Locate the cell with the specified text and output its (X, Y) center coordinate. 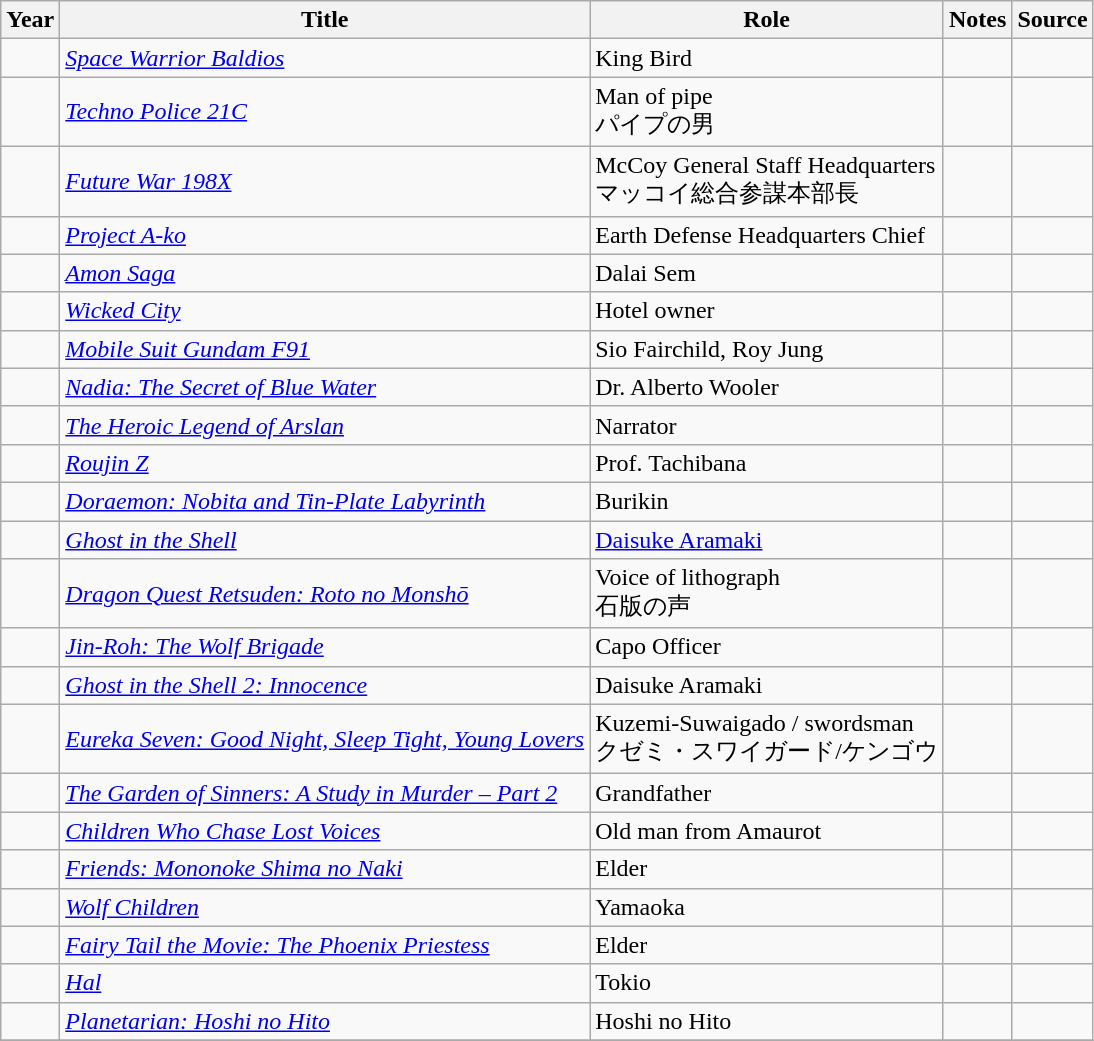
Wolf Children (325, 907)
The Garden of Sinners: A Study in Murder – Part 2 (325, 793)
Year (30, 20)
Source (1052, 20)
Grandfather (767, 793)
Wicked City (325, 311)
Burikin (767, 501)
Jin-Roh: The Wolf Brigade (325, 647)
Eureka Seven: Good Night, Sleep Tight, Young Lovers (325, 739)
Dragon Quest Retsuden: Roto no Monshō (325, 594)
Man of pipeパイプの男 (767, 112)
Dr. Alberto Wooler (767, 387)
Hal (325, 983)
Amon Saga (325, 273)
Friends: Mononoke Shima no Naki (325, 869)
Prof. Tachibana (767, 463)
Future War 198X (325, 181)
Techno Police 21C (325, 112)
McCoy General Staff Headquartersマッコイ総合参謀本部長 (767, 181)
Role (767, 20)
Notes (977, 20)
Mobile Suit Gundam F91 (325, 349)
Voice of lithograph石版の声 (767, 594)
Roujin Z (325, 463)
Yamaoka (767, 907)
The Heroic Legend of Arslan (325, 425)
Kuzemi-Suwaigado / swordsmanクゼミ・スワイガード/ケンゴウ (767, 739)
Children Who Chase Lost Voices (325, 831)
Hotel owner (767, 311)
Sio Fairchild, Roy Jung (767, 349)
Ghost in the Shell 2: Innocence (325, 685)
King Bird (767, 58)
Title (325, 20)
Ghost in the Shell (325, 539)
Narrator (767, 425)
Project A-ko (325, 235)
Fairy Tail the Movie: The Phoenix Priestess (325, 945)
Old man from Amaurot (767, 831)
Capo Officer (767, 647)
Planetarian: Hoshi no Hito (325, 1021)
Earth Defense Headquarters Chief (767, 235)
Tokio (767, 983)
Dalai Sem (767, 273)
Nadia: The Secret of Blue Water (325, 387)
Hoshi no Hito (767, 1021)
Doraemon: Nobita and Tin-Plate Labyrinth (325, 501)
Space Warrior Baldios (325, 58)
